Find where the given text appears and provide that cell's center as [x, y] coordinate. 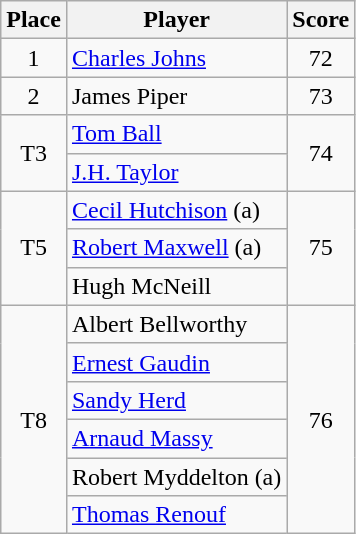
Ernest Gaudin [176, 362]
T5 [34, 248]
72 [321, 58]
Albert Bellworthy [176, 324]
Player [176, 20]
76 [321, 419]
75 [321, 248]
2 [34, 96]
Tom Ball [176, 134]
Robert Myddelton (a) [176, 477]
Robert Maxwell (a) [176, 248]
1 [34, 58]
Hugh McNeill [176, 286]
Score [321, 20]
Charles Johns [176, 58]
Sandy Herd [176, 400]
James Piper [176, 96]
T3 [34, 153]
J.H. Taylor [176, 172]
74 [321, 153]
Cecil Hutchison (a) [176, 210]
73 [321, 96]
T8 [34, 419]
Place [34, 20]
Arnaud Massy [176, 438]
Thomas Renouf [176, 515]
